Return [X, Y] of the center of cell containing provided text 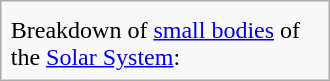
Breakdown of small bodies of the Solar System: [164, 44]
